Extract the (X, Y) coordinate from the center of the cell holding the provided text.  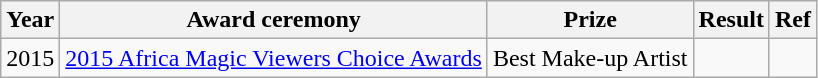
2015 Africa Magic Viewers Choice Awards (274, 58)
Award ceremony (274, 20)
Prize (590, 20)
Year (30, 20)
Result (731, 20)
Ref (792, 20)
2015 (30, 58)
Best Make-up Artist (590, 58)
